Identify which cell holds the provided text, then report its [x, y] central coordinate. 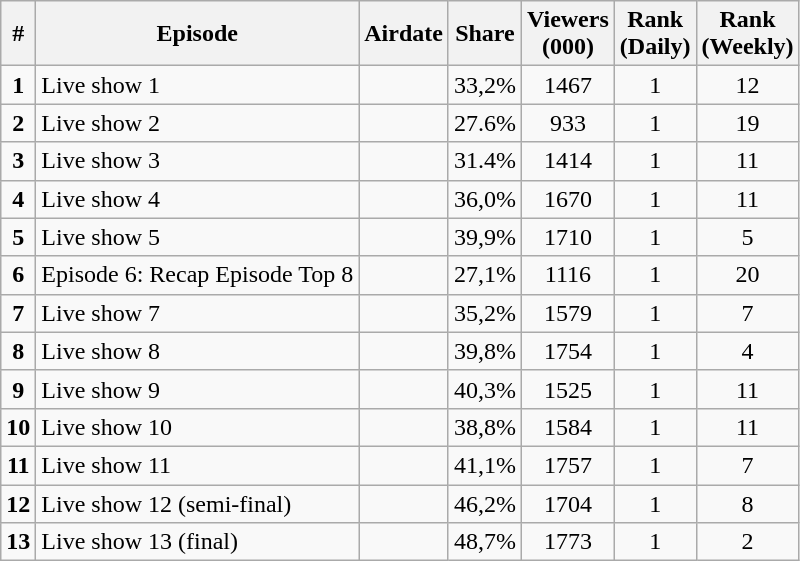
Live show 8 [198, 351]
1525 [568, 389]
36,0% [484, 199]
20 [748, 275]
1773 [568, 542]
1584 [568, 427]
Viewers(000) [568, 34]
Live show 1 [198, 85]
13 [18, 542]
19 [748, 123]
1670 [568, 199]
35,2% [484, 313]
40,3% [484, 389]
Live show 9 [198, 389]
39,9% [484, 237]
27,1% [484, 275]
3 [18, 161]
39,8% [484, 351]
933 [568, 123]
46,2% [484, 503]
1754 [568, 351]
1704 [568, 503]
Live show 10 [198, 427]
10 [18, 427]
1116 [568, 275]
Live show 11 [198, 465]
1757 [568, 465]
31.4% [484, 161]
38,8% [484, 427]
Live show 5 [198, 237]
41,1% [484, 465]
1579 [568, 313]
Live show 13 (final) [198, 542]
1710 [568, 237]
Episode 6: Recap Episode Top 8 [198, 275]
48,7% [484, 542]
Live show 12 (semi-final) [198, 503]
33,2% [484, 85]
Live show 7 [198, 313]
6 [18, 275]
Share [484, 34]
Live show 3 [198, 161]
# [18, 34]
Live show 2 [198, 123]
1467 [568, 85]
Rank(Weekly) [748, 34]
Episode [198, 34]
27.6% [484, 123]
Live show 4 [198, 199]
Rank(Daily) [655, 34]
Airdate [404, 34]
1414 [568, 161]
9 [18, 389]
